Detect which cell encompasses the target text, then output its [x, y] center coordinate. 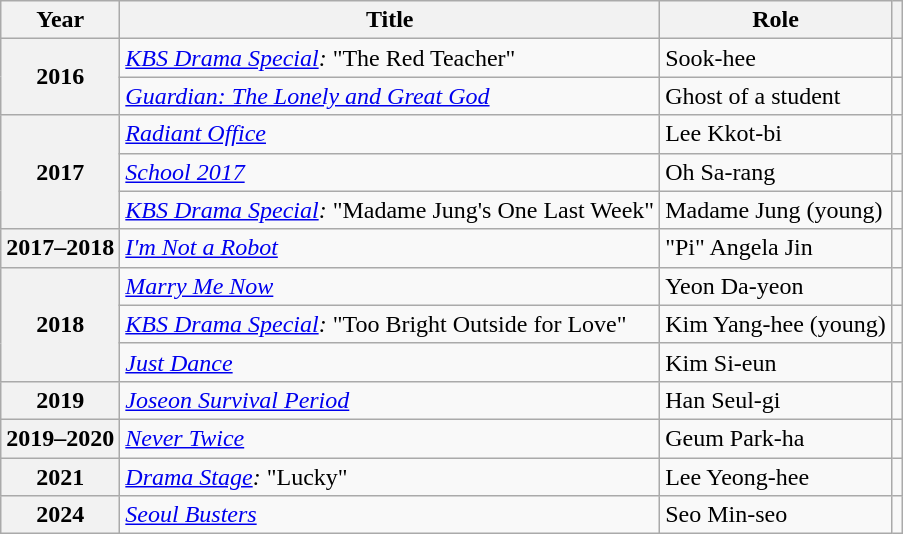
Just Dance [390, 362]
Never Twice [390, 438]
Kim Si-eun [776, 362]
KBS Drama Special: "Too Bright Outside for Love" [390, 324]
Yeon Da-yeon [776, 286]
I'm Not a Robot [390, 248]
Role [776, 20]
Guardian: The Lonely and Great God [390, 96]
Madame Jung (young) [776, 210]
Sook-hee [776, 58]
2019–2020 [60, 438]
2016 [60, 77]
2017 [60, 172]
Geum Park-ha [776, 438]
2017–2018 [60, 248]
Ghost of a student [776, 96]
Lee Kkot-bi [776, 134]
School 2017 [390, 172]
2021 [60, 477]
Radiant Office [390, 134]
Marry Me Now [390, 286]
Title [390, 20]
Year [60, 20]
Drama Stage: "Lucky" [390, 477]
Seo Min-seo [776, 515]
Oh Sa-rang [776, 172]
KBS Drama Special: "The Red Teacher" [390, 58]
2019 [60, 400]
KBS Drama Special: "Madame Jung's One Last Week" [390, 210]
2018 [60, 324]
Seoul Busters [390, 515]
Joseon Survival Period [390, 400]
Lee Yeong-hee [776, 477]
Kim Yang-hee (young) [776, 324]
"Pi" Angela Jin [776, 248]
2024 [60, 515]
Han Seul-gi [776, 400]
